Detect which cell encompasses the target text, then output its [x, y] center coordinate. 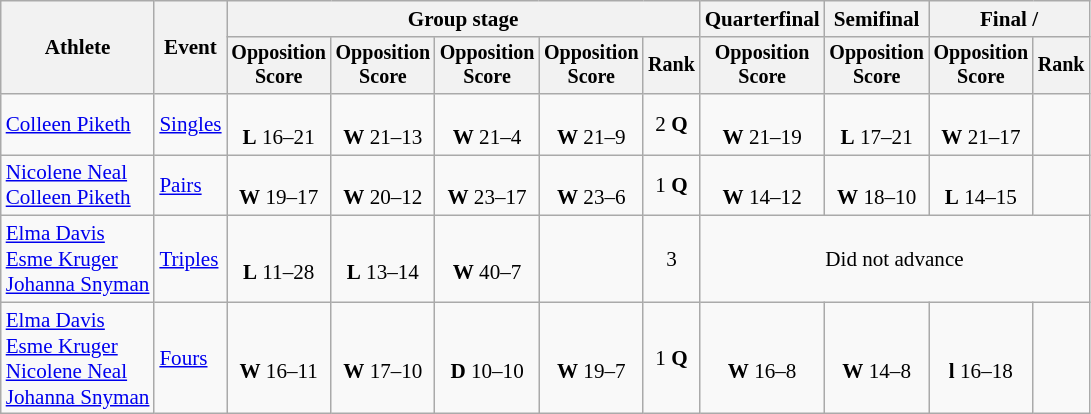
Group stage [464, 18]
W 14–12 [762, 186]
W 17–10 [383, 358]
W 19–17 [279, 186]
Singles [190, 124]
L 16–21 [279, 124]
2 Q [671, 124]
Fours [190, 358]
3 [671, 259]
Event [190, 48]
W 23–6 [591, 186]
Quarterfinal [762, 18]
W 21–4 [487, 124]
Triples [190, 259]
Semifinal [877, 18]
W 18–10 [877, 186]
W 16–8 [762, 358]
W 40–7 [487, 259]
Nicolene NealColleen Piketh [78, 186]
Athlete [78, 48]
W 14–8 [877, 358]
D 10–10 [487, 358]
W 21–13 [383, 124]
W 19–7 [591, 358]
Pairs [190, 186]
L 17–21 [877, 124]
Elma DavisEsme KrugerJohanna Snyman [78, 259]
l 16–18 [981, 358]
W 21–9 [591, 124]
W 20–12 [383, 186]
L 11–28 [279, 259]
L 14–15 [981, 186]
W 16–11 [279, 358]
W 21–17 [981, 124]
Colleen Piketh [78, 124]
Final / [1009, 18]
Elma DavisEsme KrugerNicolene NealJohanna Snyman [78, 358]
W 21–19 [762, 124]
W 23–17 [487, 186]
L 13–14 [383, 259]
Did not advance [895, 259]
